From the cell containing the given text, extract its center point as [x, y] coordinate. 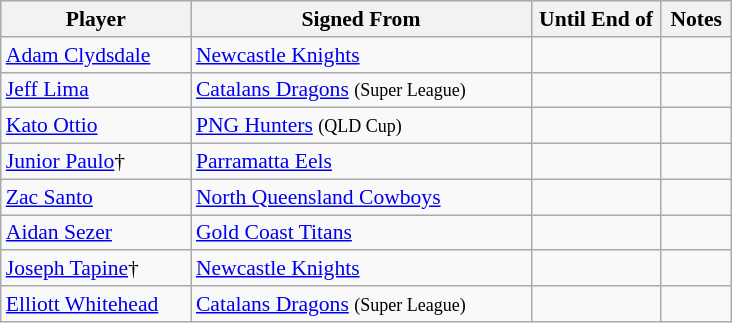
Until End of [596, 19]
Signed From [361, 19]
PNG Hunters (QLD Cup) [361, 126]
Adam Clydsdale [96, 55]
Aidan Sezer [96, 233]
Joseph Tapine† [96, 269]
Elliott Whitehead [96, 304]
Player [96, 19]
Junior Paulo† [96, 162]
Gold Coast Titans [361, 233]
Notes [696, 19]
Kato Ottio [96, 126]
North Queensland Cowboys [361, 197]
Jeff Lima [96, 90]
Parramatta Eels [361, 162]
Zac Santo [96, 197]
